Pinpoint the cell where the given text exists, returning its [X, Y] midpoint coordinate. 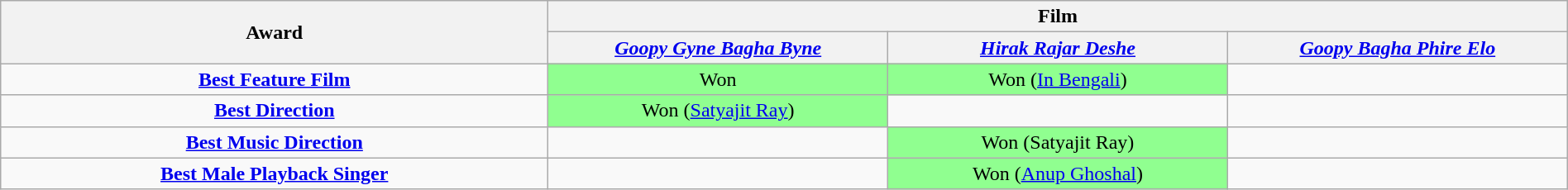
Won (In Bengali) [1059, 79]
Best Male Playback Singer [275, 173]
Best Direction [275, 111]
Goopy Gyne Bagha Byne [718, 48]
Best Music Direction [275, 142]
Film [1058, 17]
Hirak Rajar Deshe [1059, 48]
Goopy Bagha Phire Elo [1398, 48]
Award [275, 32]
Won (Anup Ghoshal) [1059, 173]
Won [718, 79]
Best Feature Film [275, 79]
